Determine the (X, Y) coordinate at the center of the cell enclosing the given text.  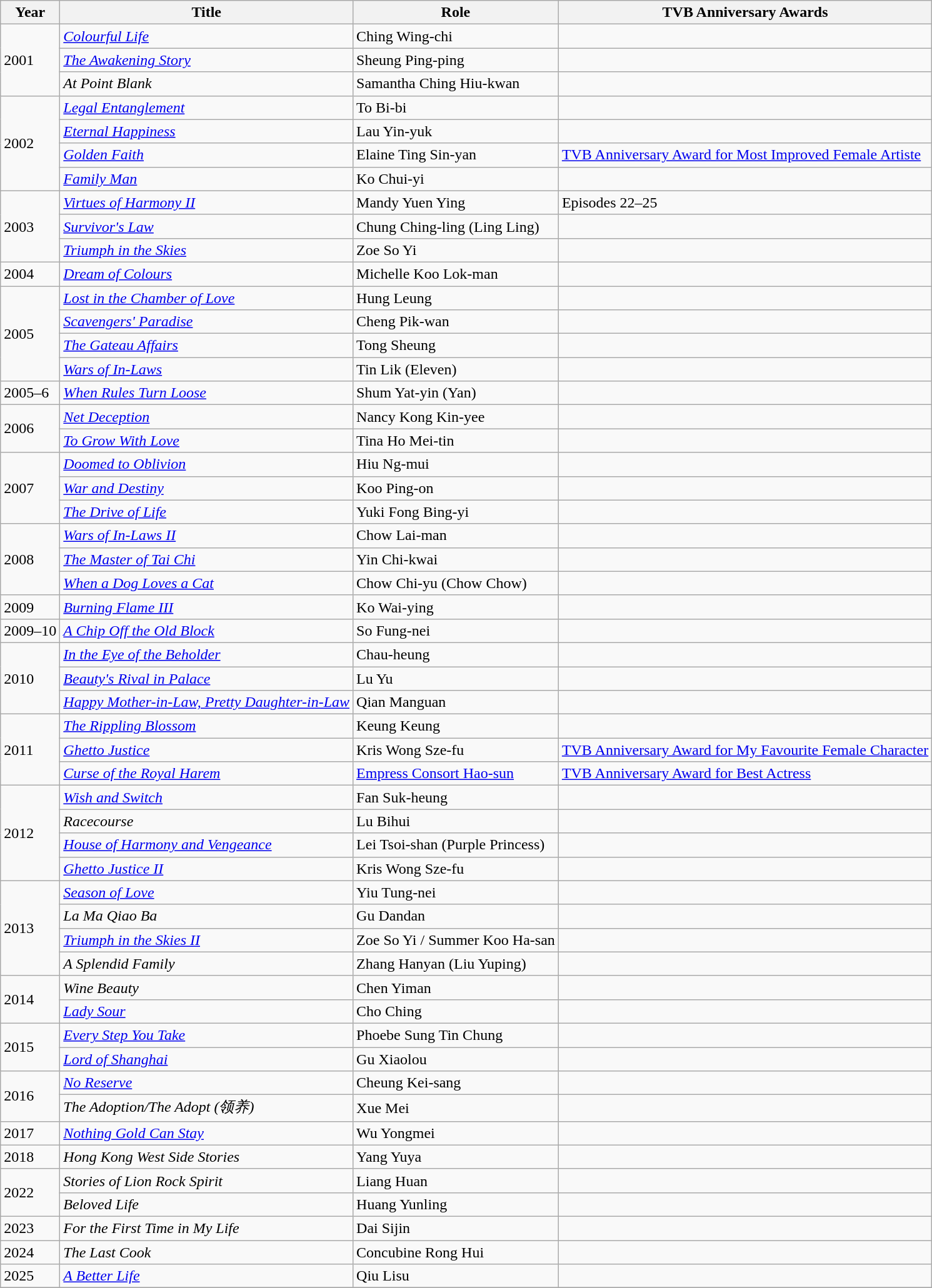
Happy Mother-in-Law, Pretty Daughter-in-Law (206, 702)
Triumph in the Skies II (206, 940)
The Rippling Blossom (206, 726)
When Rules Turn Loose (206, 393)
Ghetto Justice II (206, 869)
Yang Yuya (456, 1157)
2014 (30, 999)
2016 (30, 1096)
Beloved Life (206, 1204)
2025 (30, 1276)
War and Destiny (206, 488)
Chen Yiman (456, 987)
Chung Ching-ling (Ling Ling) (456, 226)
Nancy Kong Kin-yee (456, 417)
2009–10 (30, 631)
A Splendid Family (206, 964)
Role (456, 12)
Chow Chi-yu (Chow Chow) (456, 583)
TVB Anniversary Award for Best Actress (745, 774)
A Better Life (206, 1276)
For the First Time in My Life (206, 1228)
2015 (30, 1047)
Ghetto Justice (206, 750)
The Drive of Life (206, 512)
Legal Entanglement (206, 107)
Hong Kong West Side Stories (206, 1157)
Burning Flame III (206, 607)
Wars of In-Laws (206, 369)
Lady Sour (206, 1011)
TVB Anniversary Award for Most Improved Female Artiste (745, 155)
Tina Ho Mei-tin (456, 441)
2012 (30, 833)
At Point Blank (206, 84)
Wine Beauty (206, 987)
Zoe So Yi / Summer Koo Ha-san (456, 940)
TVB Anniversary Awards (745, 12)
Concubine Rong Hui (456, 1252)
Golden Faith (206, 155)
The Gateau Affairs (206, 346)
Every Step You Take (206, 1035)
Cheung Kei-sang (456, 1083)
Zhang Hanyan (Liu Yuping) (456, 964)
Fan Suk-heung (456, 797)
Hiu Ng-mui (456, 464)
Cheng Pik-wan (456, 322)
Stories of Lion Rock Spirit (206, 1181)
Racecourse (206, 821)
Huang Yunling (456, 1204)
Nothing Gold Can Stay (206, 1133)
2003 (30, 226)
A Chip Off the Old Block (206, 631)
Tin Lik (Eleven) (456, 369)
Liang Huan (456, 1181)
To Bi-bi (456, 107)
Cho Ching (456, 1011)
Survivor's Law (206, 226)
Lu Bihui (456, 821)
2006 (30, 429)
Title (206, 12)
Net Deception (206, 417)
To Grow With Love (206, 441)
Yin Chi-kwai (456, 559)
2004 (30, 274)
Virtues of Harmony II (206, 202)
The Awakening Story (206, 60)
The Adoption/The Adopt (领养) (206, 1109)
Qian Manguan (456, 702)
2010 (30, 678)
Keung Keung (456, 726)
Doomed to Oblivion (206, 464)
Family Man (206, 179)
No Reserve (206, 1083)
Curse of the Royal Harem (206, 774)
Empress Consort Hao-sun (456, 774)
Wish and Switch (206, 797)
Lei Tsoi-shan (Purple Princess) (456, 845)
2022 (30, 1192)
Ko Chui-yi (456, 179)
Qiu Lisu (456, 1276)
Lost in the Chamber of Love (206, 298)
2005–6 (30, 393)
Hung Leung (456, 298)
Chau-heung (456, 654)
Colourful Life (206, 36)
Zoe So Yi (456, 250)
Dai Sijin (456, 1228)
2007 (30, 488)
Lau Yin-yuk (456, 131)
Chow Lai-man (456, 536)
Gu Dandan (456, 916)
2001 (30, 60)
Lu Yu (456, 678)
Elaine Ting Sin-yan (456, 155)
The Master of Tai Chi (206, 559)
2013 (30, 928)
Lord of Shanghai (206, 1059)
2002 (30, 143)
2023 (30, 1228)
Koo Ping-on (456, 488)
Beauty's Rival in Palace (206, 678)
Year (30, 12)
2018 (30, 1157)
2017 (30, 1133)
Mandy Yuen Ying (456, 202)
So Fung-nei (456, 631)
In the Eye of the Beholder (206, 654)
Triumph in the Skies (206, 250)
2005 (30, 334)
Yuki Fong Bing-yi (456, 512)
2024 (30, 1252)
La Ma Qiao Ba (206, 916)
2011 (30, 750)
Eternal Happiness (206, 131)
Gu Xiaolou (456, 1059)
Michelle Koo Lok-man (456, 274)
Samantha Ching Hiu-kwan (456, 84)
Dream of Colours (206, 274)
Phoebe Sung Tin Chung (456, 1035)
When a Dog Loves a Cat (206, 583)
Wars of In-Laws II (206, 536)
House of Harmony and Vengeance (206, 845)
2008 (30, 559)
Wu Yongmei (456, 1133)
The Last Cook (206, 1252)
Ching Wing-chi (456, 36)
Ko Wai-ying (456, 607)
Tong Sheung (456, 346)
Xue Mei (456, 1109)
Shum Yat-yin (Yan) (456, 393)
Episodes 22–25 (745, 202)
2009 (30, 607)
Yiu Tung-nei (456, 892)
Season of Love (206, 892)
Sheung Ping-ping (456, 60)
TVB Anniversary Award for My Favourite Female Character (745, 750)
Scavengers' Paradise (206, 322)
